Detect which cell encompasses the target text, then output its [X, Y] center coordinate. 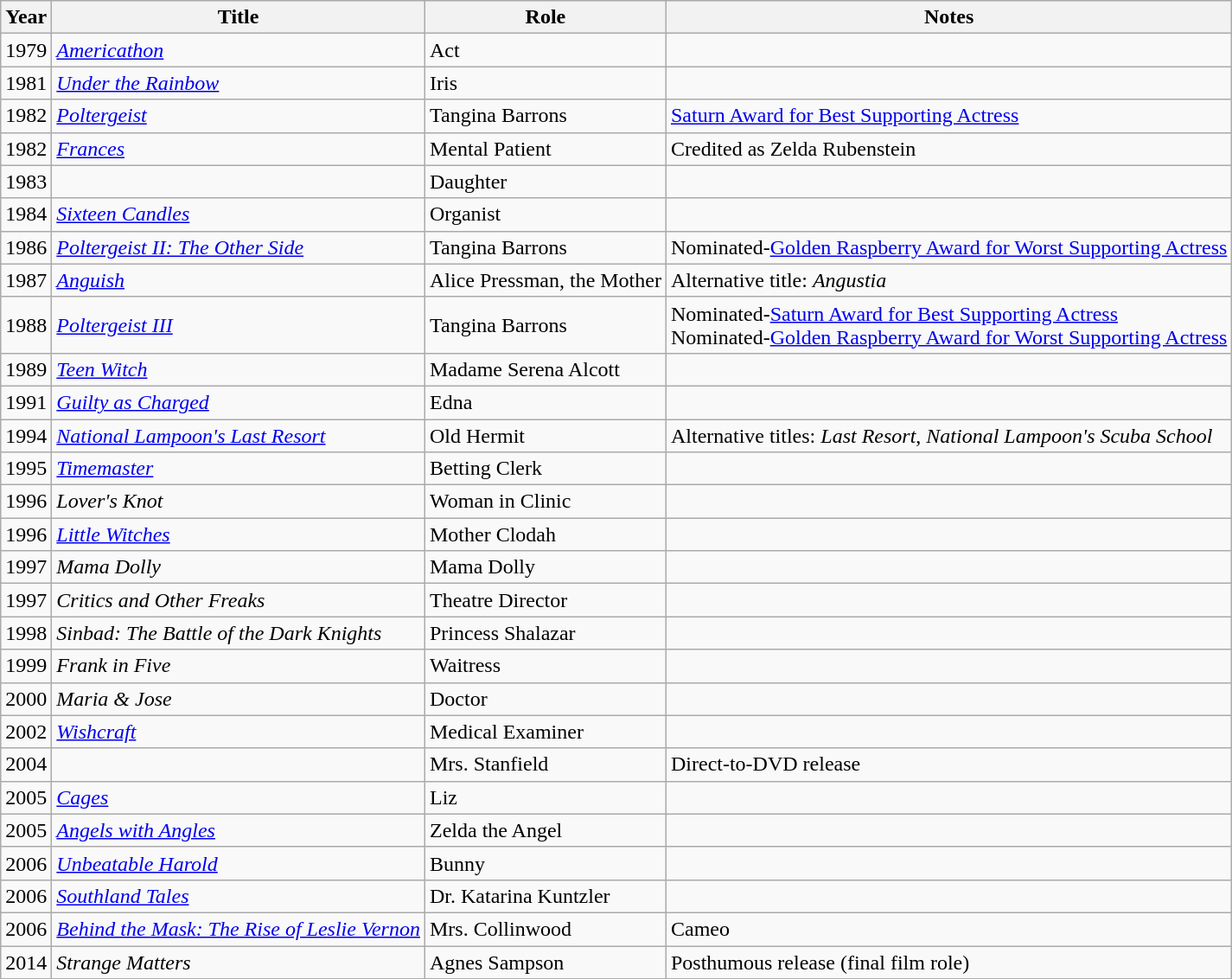
2000 [26, 699]
Strange Matters [239, 963]
Mother Clodah [545, 534]
Sinbad: The Battle of the Dark Knights [239, 633]
Guilty as Charged [239, 402]
Maria & Jose [239, 699]
Organist [545, 214]
Behind the Mask: The Rise of Leslie Vernon [239, 929]
Zelda the Angel [545, 830]
1998 [26, 633]
Timemaster [239, 469]
1986 [26, 247]
Poltergeist II: The Other Side [239, 247]
Old Hermit [545, 435]
1981 [26, 83]
Medical Examiner [545, 732]
Edna [545, 402]
Direct-to-DVD release [948, 765]
1995 [26, 469]
Role [545, 17]
Iris [545, 83]
Alternative title: Angustia [948, 280]
Teen Witch [239, 369]
Woman in Clinic [545, 502]
Frank in Five [239, 666]
Notes [948, 17]
Lover's Knot [239, 502]
Act [545, 50]
Waitress [545, 666]
Cameo [948, 929]
Under the Rainbow [239, 83]
Southland Tales [239, 896]
1984 [26, 214]
Sixteen Candles [239, 214]
Agnes Sampson [545, 963]
Frances [239, 149]
1989 [26, 369]
Title [239, 17]
Nominated-Golden Raspberry Award for Worst Supporting Actress [948, 247]
Nominated-Saturn Award for Best Supporting ActressNominated-Golden Raspberry Award for Worst Supporting Actress [948, 325]
Dr. Katarina Kuntzler [545, 896]
Saturn Award for Best Supporting Actress [948, 116]
Theatre Director [545, 600]
Posthumous release (final film role) [948, 963]
Wishcraft [239, 732]
1994 [26, 435]
Mrs. Collinwood [545, 929]
2004 [26, 765]
Unbeatable Harold [239, 863]
Bunny [545, 863]
1999 [26, 666]
Anguish [239, 280]
Liz [545, 797]
Princess Shalazar [545, 633]
Year [26, 17]
1987 [26, 280]
Daughter [545, 182]
Critics and Other Freaks [239, 600]
Madame Serena Alcott [545, 369]
Little Witches [239, 534]
Credited as Zelda Rubenstein [948, 149]
Alternative titles: Last Resort, National Lampoon's Scuba School [948, 435]
Alice Pressman, the Mother [545, 280]
Mental Patient [545, 149]
Mrs. Stanfield [545, 765]
Angels with Angles [239, 830]
Cages [239, 797]
Americathon [239, 50]
Poltergeist [239, 116]
1979 [26, 50]
Doctor [545, 699]
2002 [26, 732]
1991 [26, 402]
1983 [26, 182]
Betting Clerk [545, 469]
1988 [26, 325]
National Lampoon's Last Resort [239, 435]
2014 [26, 963]
Poltergeist III [239, 325]
